From the cell containing the given text, extract its center point as (x, y) coordinate. 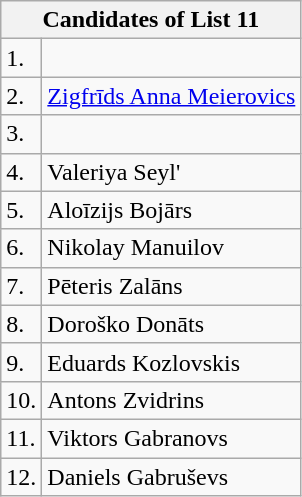
9. (22, 362)
4. (22, 172)
3. (22, 134)
8. (22, 324)
Aloīzijs Bojārs (172, 210)
Zigfrīds Anna Meierovics (172, 96)
Viktors Gabranovs (172, 438)
12. (22, 477)
Candidates of List 11 (151, 20)
11. (22, 438)
Daniels Gabruševs (172, 477)
2. (22, 96)
Doroško Donāts (172, 324)
5. (22, 210)
10. (22, 400)
Pēteris Zalāns (172, 286)
1. (22, 58)
6. (22, 248)
Antons Zvidrins (172, 400)
7. (22, 286)
Eduards Kozlovskis (172, 362)
Nikolay Manuilov (172, 248)
Valeriya Seyl' (172, 172)
